From the cell containing the given text, extract its center point as [x, y] coordinate. 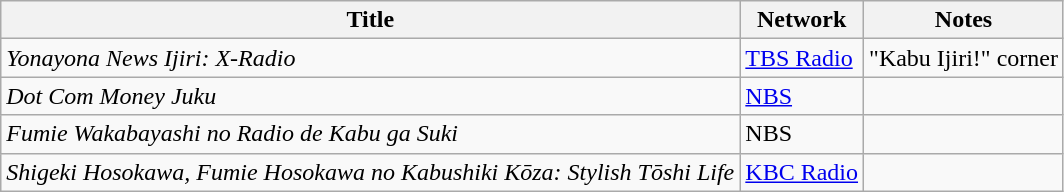
Network [802, 20]
Dot Com Money Juku [370, 96]
Yonayona News Ijiri: X-Radio [370, 58]
TBS Radio [802, 58]
Fumie Wakabayashi no Radio de Kabu ga Suki [370, 134]
Title [370, 20]
"Kabu Ijiri!" corner [964, 58]
Shigeki Hosokawa, Fumie Hosokawa no Kabushiki Kōza: Stylish Tōshi Life [370, 172]
KBC Radio [802, 172]
Notes [964, 20]
